Find where the given text appears and provide that cell's center as (X, Y) coordinate. 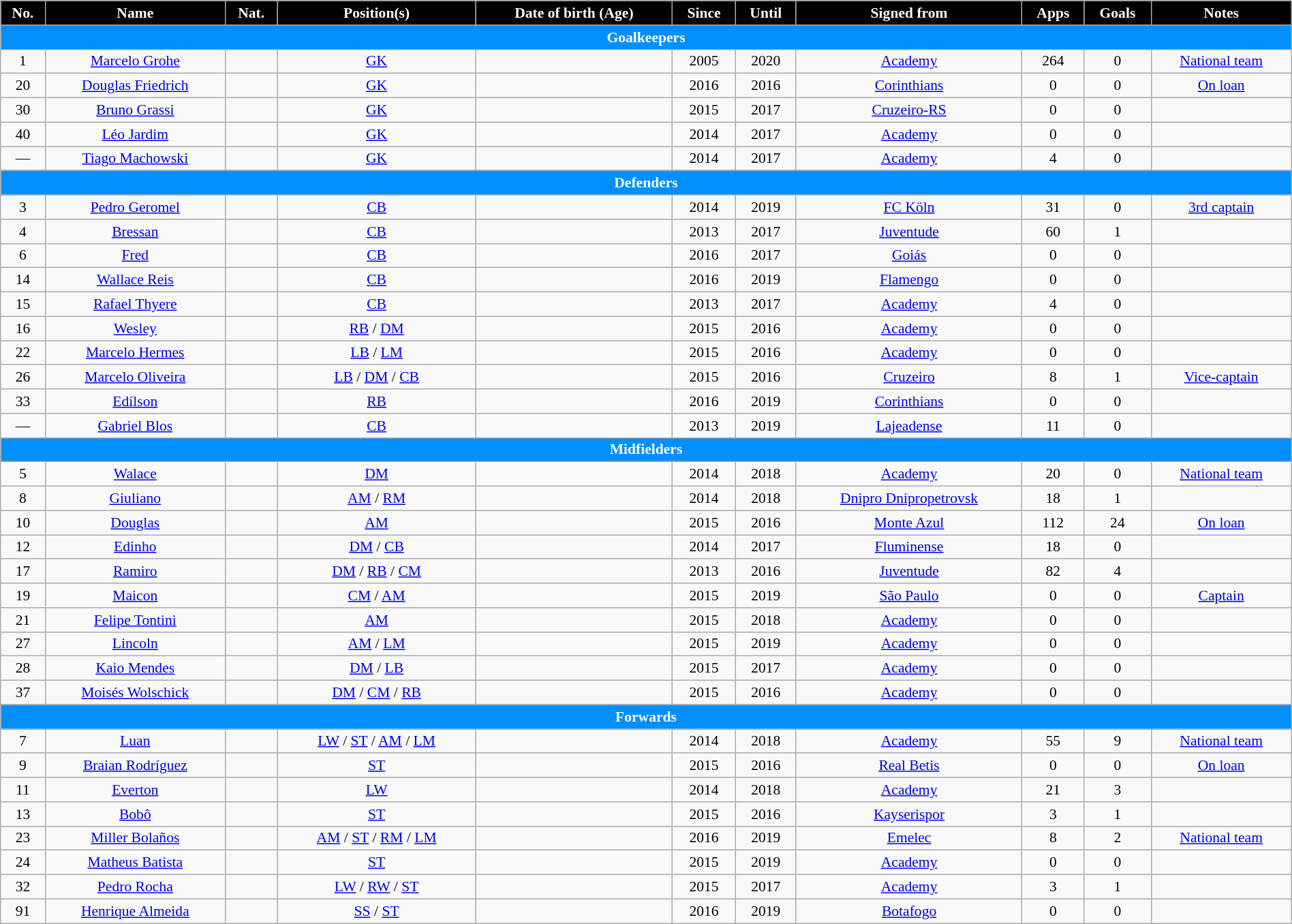
DM / CB (376, 547)
5 (23, 474)
Marcelo Hermes (135, 353)
Fluminense (909, 547)
2005 (705, 61)
Fred (135, 256)
RB / DM (376, 328)
12 (23, 547)
Vice-captain (1221, 378)
Wallace Reis (135, 280)
Edílson (135, 401)
91 (23, 911)
Midfielders (646, 450)
Lincoln (135, 644)
Henrique Almeida (135, 911)
Notes (1221, 13)
Until (766, 13)
31 (1053, 207)
Since (705, 13)
14 (23, 280)
Botafogo (909, 911)
22 (23, 353)
Douglas (135, 523)
37 (23, 693)
Kayserispor (909, 814)
Lajeadense (909, 426)
LW (376, 790)
CM / AM (376, 596)
23 (23, 838)
33 (23, 401)
Wesley (135, 328)
Emelec (909, 838)
Position(s) (376, 13)
2020 (766, 61)
RB (376, 401)
São Paulo (909, 596)
Marcelo Oliveira (135, 378)
Cruzeiro-RS (909, 110)
LB / LM (376, 353)
7 (23, 741)
DM (376, 474)
Douglas Friedrich (135, 86)
Walace (135, 474)
Bobô (135, 814)
Tiago Machowski (135, 159)
No. (23, 13)
Marcelo Grohe (135, 61)
Real Betis (909, 766)
112 (1053, 523)
Braian Rodríguez (135, 766)
Forwards (646, 717)
Bressan (135, 232)
Dnipro Dnipropetrovsk (909, 499)
6 (23, 256)
60 (1053, 232)
FC Köln (909, 207)
Ramiro (135, 572)
28 (23, 668)
Gabriel Blos (135, 426)
Maicon (135, 596)
LB / DM / CB (376, 378)
DM / RB / CM (376, 572)
Moisés Wolschick (135, 693)
Matheus Batista (135, 863)
Pedro Geromel (135, 207)
Kaio Mendes (135, 668)
LW / ST / AM / LM (376, 741)
Monte Azul (909, 523)
Felipe Tontini (135, 620)
Edinho (135, 547)
Date of birth (Age) (574, 13)
26 (23, 378)
AM / ST / RM / LM (376, 838)
Apps (1053, 13)
Nat. (251, 13)
17 (23, 572)
LW / RW / ST (376, 887)
27 (23, 644)
AM / LM (376, 644)
Captain (1221, 596)
Name (135, 13)
82 (1053, 572)
Bruno Grassi (135, 110)
13 (23, 814)
Rafael Thyere (135, 305)
Goals (1118, 13)
DM / CM / RB (376, 693)
DM / LB (376, 668)
Luan (135, 741)
16 (23, 328)
30 (23, 110)
3rd captain (1221, 207)
Defenders (646, 183)
AM / RM (376, 499)
2 (1118, 838)
55 (1053, 741)
32 (23, 887)
Signed from (909, 13)
Cruzeiro (909, 378)
10 (23, 523)
Miller Bolaños (135, 838)
SS / ST (376, 911)
264 (1053, 61)
Giuliano (135, 499)
40 (23, 134)
Léo Jardim (135, 134)
19 (23, 596)
Goalkeepers (646, 37)
Flamengo (909, 280)
15 (23, 305)
Goiás (909, 256)
Pedro Rocha (135, 887)
Everton (135, 790)
